Locate the cell with the specified text and output its [x, y] center coordinate. 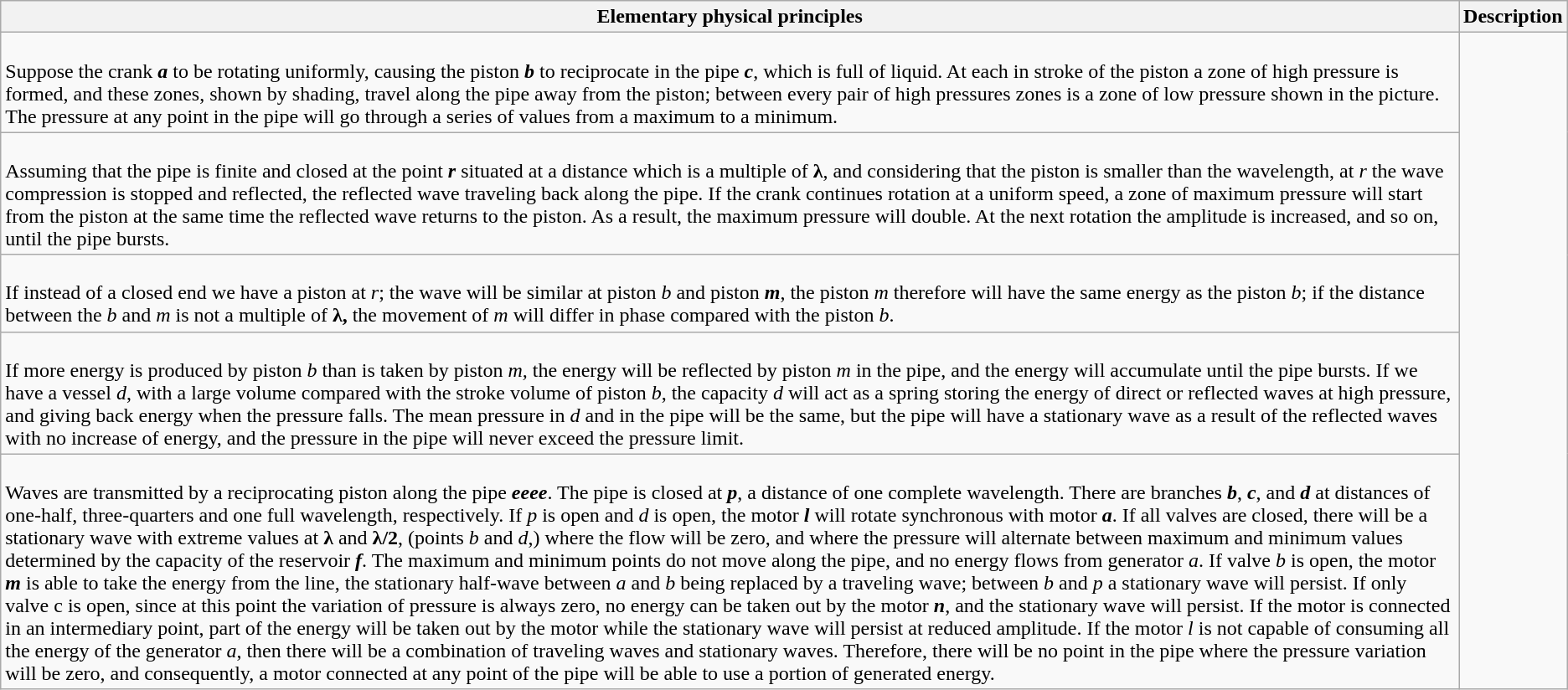
Elementary physical principles [730, 17]
Description [1514, 17]
